Find where the given text appears and provide that cell's center as (X, Y) coordinate. 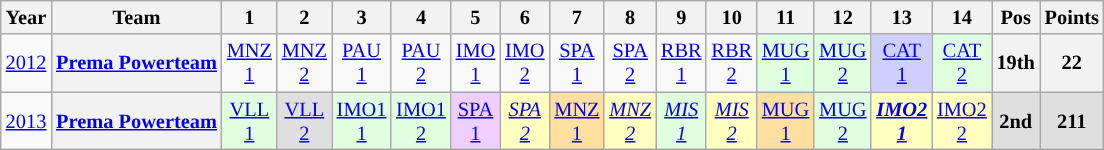
19th (1016, 63)
2nd (1016, 121)
22 (1072, 63)
7 (576, 17)
VLL2 (304, 121)
CAT2 (962, 63)
RBR1 (681, 63)
MIS2 (731, 121)
8 (630, 17)
10 (731, 17)
IMO2 (524, 63)
2 (304, 17)
6 (524, 17)
IMO12 (421, 121)
211 (1072, 121)
4 (421, 17)
2013 (26, 121)
9 (681, 17)
5 (476, 17)
MIS1 (681, 121)
Team (136, 17)
2012 (26, 63)
IMO21 (902, 121)
IMO11 (362, 121)
11 (786, 17)
IMO1 (476, 63)
14 (962, 17)
VLL1 (250, 121)
IMO22 (962, 121)
PAU1 (362, 63)
CAT1 (902, 63)
Pos (1016, 17)
3 (362, 17)
Points (1072, 17)
1 (250, 17)
RBR2 (731, 63)
PAU2 (421, 63)
13 (902, 17)
12 (842, 17)
Year (26, 17)
